Find where the given text appears and provide that cell's center as [x, y] coordinate. 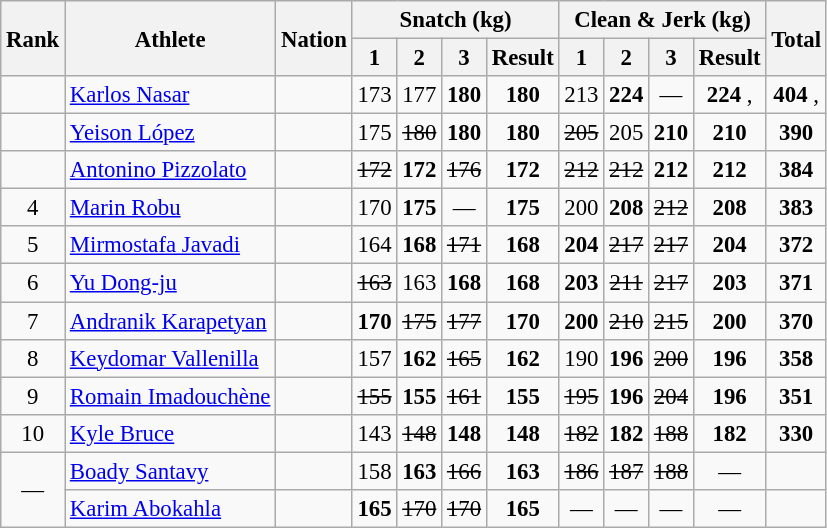
176 [464, 170]
7 [33, 321]
157 [374, 358]
371 [796, 283]
215 [672, 321]
Athlete [170, 38]
Karim Abokahla [170, 509]
Yu Dong-ju [170, 283]
Total [796, 38]
211 [626, 283]
161 [464, 396]
190 [582, 358]
224 [626, 95]
224 , [730, 95]
143 [374, 433]
6 [33, 283]
Mirmostafa Javadi [170, 245]
5 [33, 245]
383 [796, 208]
173 [374, 95]
171 [464, 245]
186 [582, 471]
372 [796, 245]
Snatch (kg) [456, 20]
195 [582, 396]
187 [626, 471]
351 [796, 396]
Karlos Nasar [170, 95]
390 [796, 133]
164 [374, 245]
384 [796, 170]
4 [33, 208]
404 , [796, 95]
Andranik Karapetyan [170, 321]
9 [33, 396]
Marin Robu [170, 208]
Kyle Bruce [170, 433]
Romain Imadouchène [170, 396]
166 [464, 471]
Boady Santavy [170, 471]
213 [582, 95]
8 [33, 358]
10 [33, 433]
Yeison López [170, 133]
Keydomar Vallenilla [170, 358]
Clean & Jerk (kg) [662, 20]
370 [796, 321]
Rank [33, 38]
330 [796, 433]
Antonino Pizzolato [170, 170]
158 [374, 471]
358 [796, 358]
Nation [314, 38]
